Find where the given text appears and provide that cell's center as [x, y] coordinate. 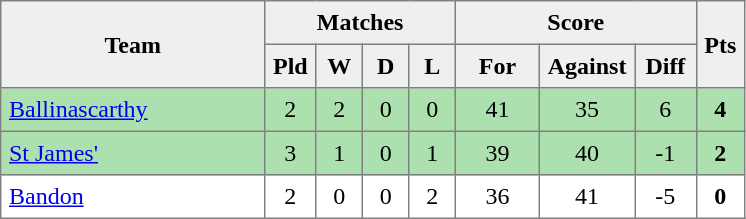
Ballinascarthy [133, 110]
36 [497, 197]
Against [586, 66]
Matches [360, 23]
6 [666, 110]
Team [133, 44]
Pld [290, 66]
L [432, 66]
W [339, 66]
-5 [666, 197]
Bandon [133, 197]
4 [720, 110]
Pts [720, 44]
39 [497, 153]
Score [576, 23]
-1 [666, 153]
For [497, 66]
St James' [133, 153]
Diff [666, 66]
40 [586, 153]
3 [290, 153]
35 [586, 110]
D [385, 66]
